Find where the given text appears and provide that cell's center as [X, Y] coordinate. 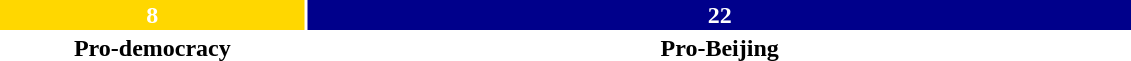
8 [152, 15]
